Pinpoint the cell where the given text exists, returning its [x, y] midpoint coordinate. 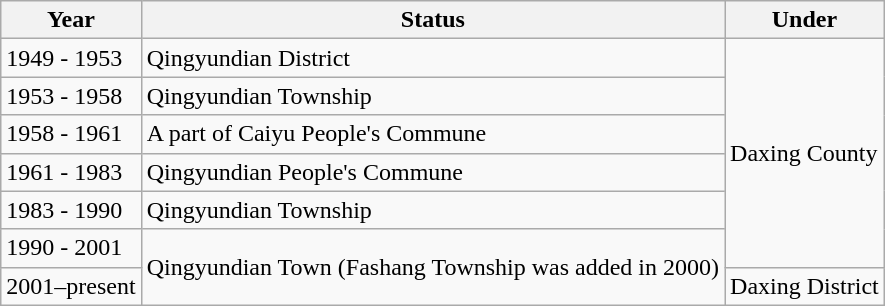
Year [71, 20]
Status [432, 20]
Qingyundian People's Commune [432, 172]
2001–present [71, 286]
Under [805, 20]
A part of Caiyu People's Commune [432, 134]
1953 - 1958 [71, 96]
1949 - 1953 [71, 58]
1961 - 1983 [71, 172]
1958 - 1961 [71, 134]
1990 - 2001 [71, 248]
Qingyundian District [432, 58]
1983 - 1990 [71, 210]
Daxing District [805, 286]
Qingyundian Town (Fashang Township was added in 2000) [432, 267]
Daxing County [805, 153]
